Output the (X, Y) coordinate of the center of the cell containing the given text.  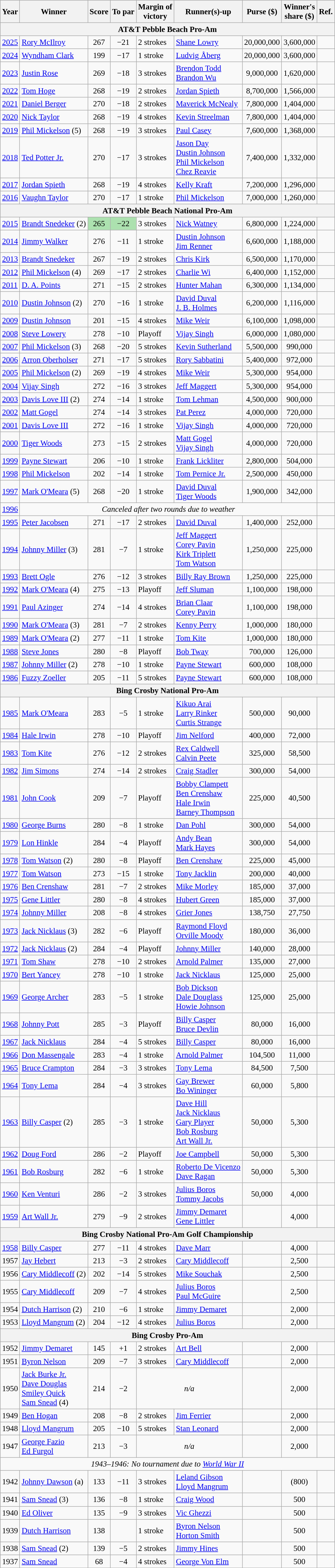
136 (99, 1500)
Billy Casper Bruce Devlin (208, 1024)
Frank Lickliter (208, 461)
135 (99, 1513)
Paul Casey (208, 130)
George Fazio Ed Furgol (54, 1447)
Steve Jones (54, 651)
John Cook (54, 798)
1948 (10, 1429)
Bruce Crampton (54, 1068)
Pat Perez (208, 412)
1939 (10, 1531)
Maverick McNealy (208, 104)
George Burns (54, 825)
1981 (10, 798)
Phil Mickelson (3) (54, 347)
5,500,000 (262, 347)
+1 (123, 1348)
Arron Oberholser (54, 360)
Mike Souchak (208, 1274)
1980 (10, 825)
400,000 (262, 736)
2018 (10, 157)
1,296,000 (300, 184)
To par (123, 12)
1968 (10, 1024)
Dustin Johnson (54, 321)
Sam Snead (54, 1561)
Kelly Kraft (208, 184)
7,200,000 (262, 184)
1962 (10, 1154)
1,332,000 (300, 157)
1959 (10, 1217)
Canceled after two rounds due to weather (168, 509)
Davis Love III (54, 425)
1979 (10, 843)
Year (10, 12)
Dustin Johnson Jim Renner (208, 241)
7,000,000 (262, 197)
Wyndham Clark (54, 56)
126,000 (300, 651)
Tom Watson (54, 874)
2010 (10, 303)
(800) (300, 1482)
204 (99, 1322)
Jason Day Dustin Johnson Phil Mickelson Chez Reavie (208, 157)
1964 (10, 1086)
1960 (10, 1195)
2011 (10, 285)
500,000 (262, 713)
133 (99, 1482)
28,000 (300, 949)
Nick Watney (208, 224)
1984 (10, 736)
9,000,000 (262, 73)
27,000 (300, 961)
199 (99, 56)
Cary Middlecoff (2) (54, 1274)
1,400,000 (262, 523)
Dutch Harrison (54, 1531)
45,000 (300, 861)
2,800,000 (262, 461)
1,080,000 (300, 334)
1952 (10, 1348)
325,000 (262, 753)
Score (99, 12)
Mark O'Meara (54, 713)
Don Massengale (54, 1055)
2005 (10, 373)
1,900,000 (262, 491)
Mark O'Meara (5) (54, 491)
2012 (10, 272)
AT&T Pebble Beach National Pro-Am (168, 211)
1938 (10, 1548)
Mike Morley (208, 887)
200,000 (262, 874)
Julius Boros Tommy Jacobs (208, 1195)
139 (99, 1548)
Mark O'Meara (4) (54, 590)
Dave Marr (208, 1248)
1991 (10, 607)
Byron Nelson Horton Smith (208, 1531)
90,000 (300, 713)
Davis Love III (2) (54, 399)
27,750 (300, 913)
2003 (10, 399)
1973 (10, 930)
1,566,000 (300, 91)
Joe Campbell (208, 1154)
68 (99, 1561)
1,134,000 (300, 285)
Johnny Pott (54, 1024)
Tom Hoge (54, 91)
Jack Nicklaus (3) (54, 930)
Billy Casper (2) (54, 1122)
Lon Hinkle (54, 843)
72,000 (300, 736)
Bert Yancey (54, 975)
Brett Ogle (54, 577)
1994 (10, 550)
Dan Pohl (208, 825)
Brian Claar Corey Pavin (208, 607)
2007 (10, 347)
1947 (10, 1447)
5,800 (300, 1086)
Kevin Sutherland (208, 347)
7,500 (300, 1068)
279 (99, 1217)
2025 (10, 42)
Matt Gogel (54, 412)
Jim Nelford (208, 736)
2001 (10, 425)
1982 (10, 771)
58,500 (300, 753)
201 (99, 321)
210 (99, 1309)
1969 (10, 997)
Shane Lowry (208, 42)
Jimmy Hines (208, 1548)
2016 (10, 197)
40,000 (300, 874)
Jeff Maggert (208, 386)
700,000 (262, 651)
1976 (10, 887)
1955 (10, 1291)
Julius Boros (208, 1322)
Jimmy Demaret Gene Littler (208, 1217)
Vic Ghezzi (208, 1513)
214 (99, 1388)
Jeff Maggert Corey Pavin Kirk Triplett Tom Watson (208, 550)
2008 (10, 334)
Billy Ray Brown (208, 577)
11,000 (300, 1055)
2,500,000 (262, 474)
Chris Kirk (208, 259)
1949 (10, 1416)
104,500 (262, 1055)
140,000 (262, 949)
6,200,000 (262, 303)
2002 (10, 412)
Charlie Wi (208, 272)
Tom Pernice Jr. (208, 474)
Bob Dickson Dale Douglass Howie Johnson (208, 997)
Phil Mickelson (4) (54, 272)
Phil Mickelson (5) (54, 130)
1992 (10, 590)
1,188,000 (300, 241)
Tom Shaw (54, 961)
Andy Bean Mark Hayes (208, 843)
1977 (10, 874)
1988 (10, 651)
Gay Brewer Bo Wininger (208, 1086)
Stan Leonard (208, 1429)
1957 (10, 1261)
1990 (10, 625)
990,000 (300, 347)
Tom Watson (2) (54, 861)
Jim Simons (54, 771)
972,000 (300, 360)
Craig Stadler (208, 771)
Bing Crosby National Pro-Am Golf Championship (168, 1234)
1,098,000 (300, 321)
Leland Gibson Lloyd Mangrum (208, 1482)
Dutch Harrison (2) (54, 1309)
Hale Irwin (54, 736)
1997 (10, 491)
Doug Ford (54, 1154)
2013 (10, 259)
1986 (10, 678)
2006 (10, 360)
Craig Wood (208, 1500)
Bing Crosby Pro-Am (168, 1335)
1,260,000 (300, 197)
Bobby Clampett Ben Crenshaw Hale Irwin Barney Thompson (208, 798)
252,000 (300, 523)
Ludvig Åberg (208, 56)
60,000 (262, 1086)
6,400,000 (262, 272)
Rory Sabbatini (208, 360)
Grier Jones (208, 913)
David Duval (208, 523)
1,116,000 (300, 303)
Mark O'Meara (3) (54, 625)
Winner (54, 12)
1995 (10, 523)
1951 (10, 1361)
1999 (10, 461)
Rory McIlroy (54, 42)
Kevin Streelman (208, 117)
Kikuo Arai Larry Rinker Curtis Strange (208, 713)
1967 (10, 1042)
Tom Lehman (208, 399)
2015 (10, 224)
1954 (10, 1309)
1985 (10, 713)
Johnny Miller (2) (54, 664)
900,000 (300, 399)
36,000 (300, 930)
504,000 (300, 461)
145 (99, 1348)
Sam Snead (3) (54, 1500)
138 (99, 1531)
AT&T Pebble Beach Pro-Am (168, 30)
Bob Tway (208, 651)
Jeff Sluman (208, 590)
1,620,000 (300, 73)
1950 (10, 1388)
Ref. (326, 12)
450,000 (300, 474)
206 (99, 461)
Jimmy Walker (54, 241)
1958 (10, 1248)
Raymond Floyd Orville Moody (208, 930)
1937 (10, 1561)
Brendon Todd Brandon Wu (208, 73)
40,500 (300, 798)
2020 (10, 117)
Sam Snead (2) (54, 1548)
−13 (123, 590)
1940 (10, 1513)
Gene Littler (54, 900)
1972 (10, 949)
Byron Nelson (54, 1361)
Art Bell (208, 1348)
4,500,000 (262, 399)
Winner'sshare ($) (300, 12)
1989 (10, 638)
1975 (10, 900)
Bob Rosburg (54, 1172)
Ken Venturi (54, 1195)
2004 (10, 386)
Jack Nicklaus (2) (54, 949)
6,600,000 (262, 241)
Ted Potter Jr. (54, 157)
Lloyd Mangrum (2) (54, 1322)
1970 (10, 975)
1987 (10, 664)
1961 (10, 1172)
Bing Crosby National Pro-Am (168, 690)
Ben Hogan (54, 1416)
Hunter Mahan (208, 285)
2014 (10, 241)
265 (99, 224)
Purse ($) (262, 12)
1,170,000 (300, 259)
−21 (123, 42)
1978 (10, 861)
8,700,000 (262, 91)
George Archer (54, 997)
1998 (10, 474)
Runner(s)-up (208, 12)
1993 (10, 577)
7,400,000 (262, 157)
Paul Azinger (54, 607)
Tony Jacklin (208, 874)
1956 (10, 1274)
1966 (10, 1055)
2000 (10, 443)
D. A. Points (54, 285)
Dustin Johnson (2) (54, 303)
1983 (10, 753)
2017 (10, 184)
Dave Hill Jack Nicklaus Gary Player Bob Rosburg Art Wall Jr. (208, 1122)
Fuzzy Zoeller (54, 678)
Vaughn Taylor (54, 197)
Ed Oliver (54, 1513)
2021 (10, 104)
2019 (10, 130)
6,500,000 (262, 259)
1,368,000 (300, 130)
Art Wall Jr. (54, 1217)
Phil Mickelson (2) (54, 373)
1,152,000 (300, 272)
1996 (10, 509)
1953 (10, 1322)
Tiger Woods (54, 443)
1942 (10, 1482)
Julius Boros Paul McGuire (208, 1291)
Johnny Miller (3) (54, 550)
Justin Rose (54, 73)
1943–1946: No tournament due to World War II (168, 1464)
George Von Elm (208, 1561)
7,600,000 (262, 130)
Roberto De Vicenzo Dave Ragan (208, 1172)
Brandt Snedeker (54, 259)
342,000 (300, 491)
Rex Caldwell Calvin Peete (208, 753)
Hubert Green (208, 900)
Matt Gogel Vijay Singh (208, 443)
Mark O'Meara (2) (54, 638)
5,400,000 (262, 360)
1963 (10, 1122)
1974 (10, 913)
Steve Lowery (54, 334)
1965 (10, 1068)
−22 (123, 224)
2022 (10, 91)
Johnny Dawson (a) (54, 1482)
6,000,000 (262, 334)
138,750 (262, 913)
1941 (10, 1500)
Kenny Perry (208, 625)
Nick Taylor (54, 117)
David Duval Tiger Woods (208, 491)
Jay Hebert (54, 1261)
1971 (10, 961)
David Duval J. B. Holmes (208, 303)
84,500 (262, 1068)
2009 (10, 321)
6,100,000 (262, 321)
Jim Ferrier (208, 1416)
275 (99, 590)
Brandt Snedeker (2) (54, 224)
1,224,000 (300, 224)
2023 (10, 73)
6,800,000 (262, 224)
Daniel Berger (54, 104)
Margin ofvictory (155, 12)
6,300,000 (262, 285)
Jack Burke Jr. Dave Douglas Smiley Quick Sam Snead (4) (54, 1388)
Lloyd Mangrum (54, 1429)
Peter Jacobsen (54, 523)
2024 (10, 56)
135,000 (262, 961)
